Return [x, y] of the center of cell containing provided text 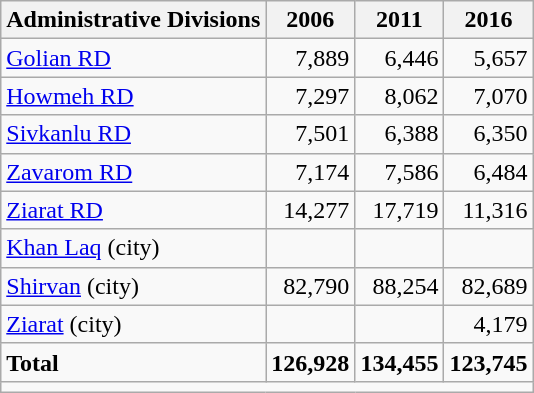
17,719 [400, 210]
Sivkanlu RD [134, 134]
Khan Laq (city) [134, 248]
Golian RD [134, 58]
6,446 [400, 58]
2006 [310, 20]
6,350 [488, 134]
7,174 [310, 172]
Total [134, 362]
Howmeh RD [134, 96]
7,501 [310, 134]
4,179 [488, 324]
Zavarom RD [134, 172]
2011 [400, 20]
7,297 [310, 96]
11,316 [488, 210]
8,062 [400, 96]
88,254 [400, 286]
5,657 [488, 58]
Shirvan (city) [134, 286]
Administrative Divisions [134, 20]
82,790 [310, 286]
Ziarat (city) [134, 324]
134,455 [400, 362]
6,484 [488, 172]
6,388 [400, 134]
126,928 [310, 362]
7,586 [400, 172]
Ziarat RD [134, 210]
2016 [488, 20]
7,070 [488, 96]
14,277 [310, 210]
7,889 [310, 58]
123,745 [488, 362]
82,689 [488, 286]
